Locate the cell with the specified text and output its [x, y] center coordinate. 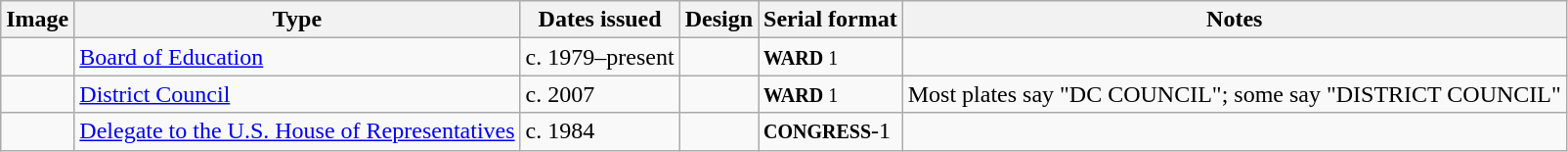
Design [719, 20]
Most plates say "DC COUNCIL"; some say "DISTRICT COUNCIL" [1234, 94]
Type [297, 20]
Board of Education [297, 57]
c. 2007 [600, 94]
Dates issued [600, 20]
c. 1984 [600, 131]
Notes [1234, 20]
CONGRESS-1 [831, 131]
Serial format [831, 20]
c. 1979–present [600, 57]
Image [37, 20]
District Council [297, 94]
Delegate to the U.S. House of Representatives [297, 131]
